From the cell containing the given text, extract its center point as (x, y) coordinate. 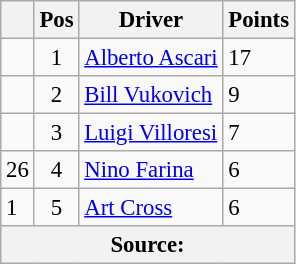
17 (258, 58)
Source: (148, 245)
Points (258, 20)
Pos (56, 20)
Luigi Villoresi (151, 133)
4 (56, 170)
7 (258, 133)
Nino Farina (151, 170)
2 (56, 95)
9 (258, 95)
5 (56, 208)
Art Cross (151, 208)
Bill Vukovich (151, 95)
3 (56, 133)
Driver (151, 20)
Alberto Ascari (151, 58)
26 (18, 170)
